From the cell containing the given text, extract its center point as (X, Y) coordinate. 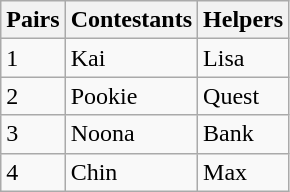
Contestants (131, 20)
Chin (131, 172)
Pookie (131, 96)
Helpers (244, 20)
Noona (131, 134)
1 (33, 58)
3 (33, 134)
Kai (131, 58)
Lisa (244, 58)
Pairs (33, 20)
Quest (244, 96)
Bank (244, 134)
Max (244, 172)
4 (33, 172)
2 (33, 96)
